Locate the cell with the specified text and output its (x, y) center coordinate. 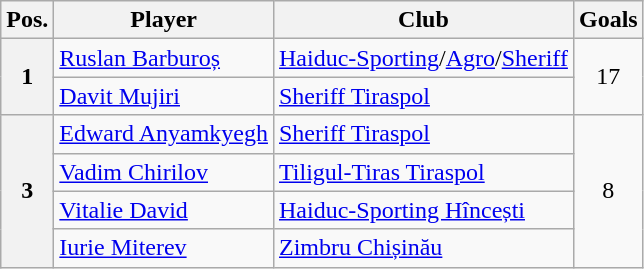
Ruslan Barburoș (164, 58)
Vitalie David (164, 210)
Haiduc-Sporting Hîncești (423, 210)
Tiligul-Tiras Tiraspol (423, 172)
Haiduc-Sporting/Agro/Sheriff (423, 58)
17 (608, 77)
Zimbru Chișinău (423, 248)
Edward Anyamkyegh (164, 134)
Iurie Miterev (164, 248)
Vadim Chirilov (164, 172)
1 (28, 77)
8 (608, 191)
Davit Mujiri (164, 96)
Pos. (28, 20)
3 (28, 191)
Player (164, 20)
Club (423, 20)
Goals (608, 20)
